Provide the (X, Y) coordinate of the cell's center where the given text is located.  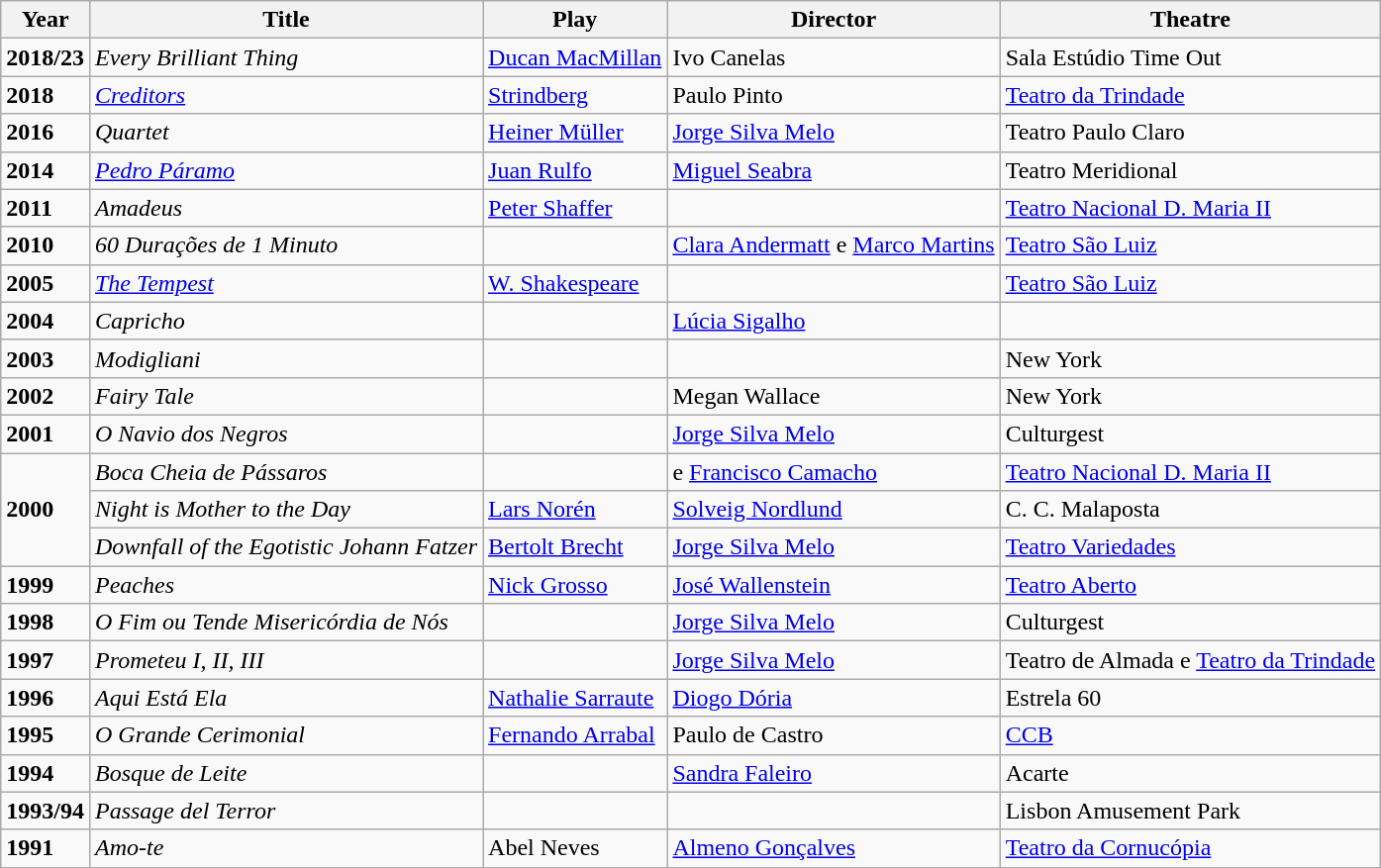
Night is Mother to the Day (285, 510)
Teatro Aberto (1190, 585)
Prometeu I, II, III (285, 660)
Quartet (285, 133)
Lisbon Amusement Park (1190, 811)
1995 (46, 735)
2016 (46, 133)
Acarte (1190, 773)
Bertolt Brecht (575, 547)
Fernando Arrabal (575, 735)
Paulo de Castro (834, 735)
The Tempest (285, 283)
2005 (46, 283)
Strindberg (575, 95)
Paulo Pinto (834, 95)
Title (285, 20)
Play (575, 20)
W. Shakespeare (575, 283)
Sandra Faleiro (834, 773)
Theatre (1190, 20)
60 Durações de 1 Minuto (285, 245)
Ducan MacMillan (575, 57)
1997 (46, 660)
Capricho (285, 321)
Teatro Meridional (1190, 170)
CCB (1190, 735)
1996 (46, 698)
Teatro Variedades (1190, 547)
Nick Grosso (575, 585)
1994 (46, 773)
e Francisco Camacho (834, 472)
2014 (46, 170)
Bosque de Leite (285, 773)
Aqui Está Ela (285, 698)
Pedro Páramo (285, 170)
Juan Rulfo (575, 170)
Abel Neves (575, 848)
Modigliani (285, 358)
2011 (46, 208)
2001 (46, 434)
Passage del Terror (285, 811)
O Navio dos Negros (285, 434)
Year (46, 20)
Clara Andermatt e Marco Martins (834, 245)
Solveig Nordlund (834, 510)
Amo-te (285, 848)
Ivo Canelas (834, 57)
1999 (46, 585)
Creditors (285, 95)
Every Brilliant Thing (285, 57)
1993/94 (46, 811)
O Grande Cerimonial (285, 735)
Amadeus (285, 208)
2003 (46, 358)
Lars Norén (575, 510)
2018 (46, 95)
Heiner Müller (575, 133)
José Wallenstein (834, 585)
1998 (46, 623)
2010 (46, 245)
Peter Shaffer (575, 208)
Miguel Seabra (834, 170)
Sala Estúdio Time Out (1190, 57)
Teatro da Trindade (1190, 95)
C. C. Malaposta (1190, 510)
Teatro de Almada e Teatro da Trindade (1190, 660)
2018/23 (46, 57)
1991 (46, 848)
Director (834, 20)
Almeno Gonçalves (834, 848)
Fairy Tale (285, 396)
2000 (46, 510)
2002 (46, 396)
Megan Wallace (834, 396)
2004 (46, 321)
Estrela 60 (1190, 698)
Diogo Dória (834, 698)
Lúcia Sigalho (834, 321)
Peaches (285, 585)
Downfall of the Egotistic Johann Fatzer (285, 547)
Teatro Paulo Claro (1190, 133)
Nathalie Sarraute (575, 698)
Teatro da Cornucópia (1190, 848)
O Fim ou Tende Misericórdia de Nós (285, 623)
Boca Cheia de Pássaros (285, 472)
